Provide the [x, y] coordinate of the cell's center where the given text is located.  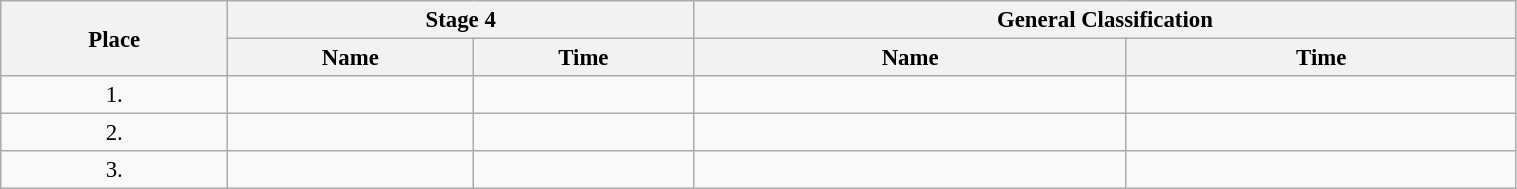
General Classification [1105, 20]
1. [114, 95]
Place [114, 38]
Stage 4 [461, 20]
2. [114, 133]
3. [114, 170]
